From the cell containing the given text, extract its center point as [X, Y] coordinate. 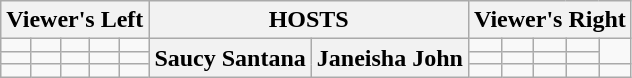
Viewer's Left [75, 20]
Viewer's Right [550, 20]
Janeisha John [390, 58]
HOSTS [309, 20]
Saucy Santana [230, 58]
